Return (x, y) of the center of cell containing provided text 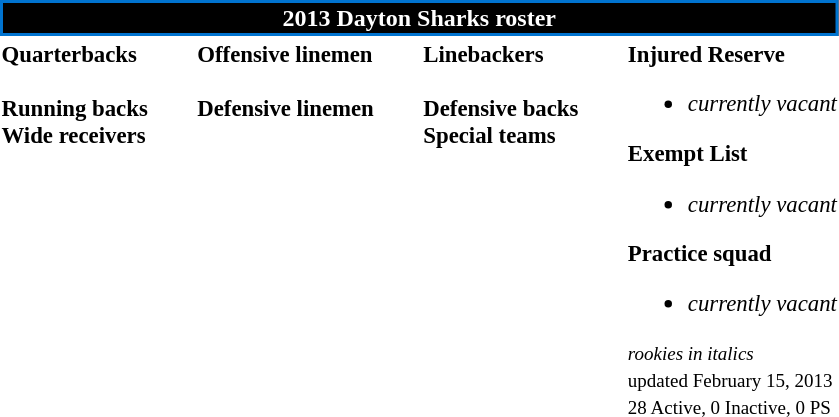
2013 Dayton Sharks roster (419, 18)
